Capture the cell that displays the provided text and extract its (X, Y) central coordinate. 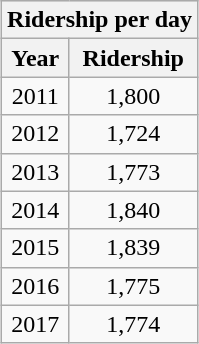
2016 (36, 286)
2014 (36, 210)
2012 (36, 134)
1,724 (134, 134)
Ridership (134, 58)
2011 (36, 96)
Ridership per day (100, 20)
1,800 (134, 96)
2013 (36, 172)
1,840 (134, 210)
2015 (36, 248)
2017 (36, 324)
Year (36, 58)
1,773 (134, 172)
1,839 (134, 248)
1,774 (134, 324)
1,775 (134, 286)
